Capture the cell that displays the provided text and extract its [X, Y] central coordinate. 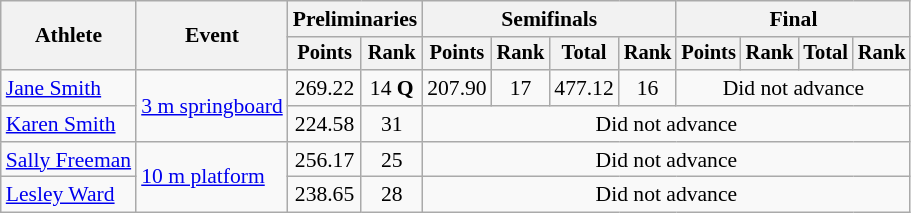
17 [521, 88]
477.12 [584, 88]
31 [392, 124]
14 Q [392, 88]
Athlete [68, 36]
3 m springboard [212, 106]
256.17 [325, 160]
Karen Smith [68, 124]
207.90 [456, 88]
25 [392, 160]
Sally Freeman [68, 160]
Event [212, 36]
28 [392, 195]
Final [793, 19]
Jane Smith [68, 88]
269.22 [325, 88]
Semifinals [549, 19]
10 m platform [212, 178]
Lesley Ward [68, 195]
16 [648, 88]
Preliminaries [355, 19]
238.65 [325, 195]
224.58 [325, 124]
